Detect which cell encompasses the target text, then output its [X, Y] center coordinate. 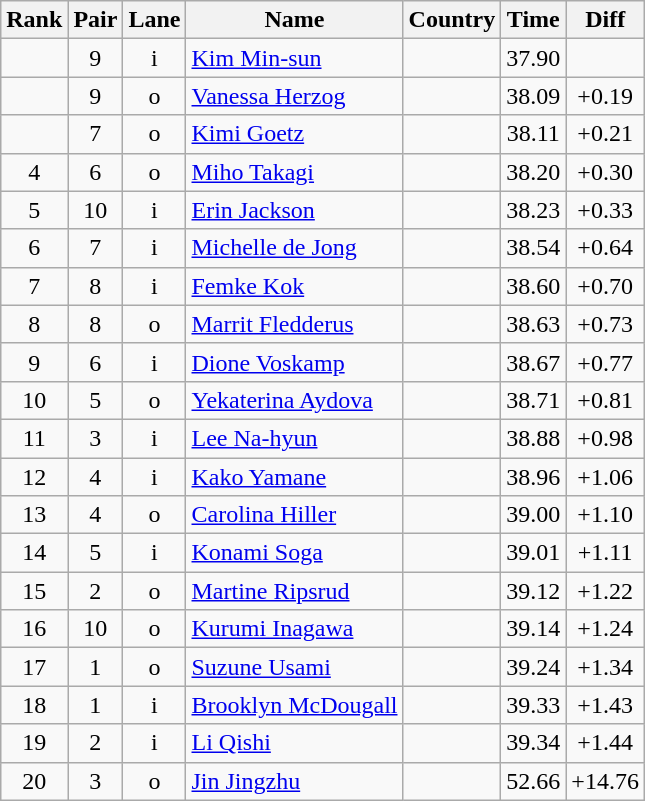
39.33 [534, 705]
+1.11 [606, 553]
12 [34, 477]
Kimi Goetz [294, 134]
Lee Na-hyun [294, 438]
Femke Kok [294, 286]
+0.64 [606, 248]
38.63 [534, 324]
Country [452, 20]
+0.19 [606, 96]
38.60 [534, 286]
38.54 [534, 248]
Pair [96, 20]
+0.98 [606, 438]
19 [34, 743]
Kurumi Inagawa [294, 629]
39.00 [534, 515]
+1.44 [606, 743]
Kako Yamane [294, 477]
38.20 [534, 172]
14 [34, 553]
Dione Voskamp [294, 362]
+14.76 [606, 781]
37.90 [534, 58]
+1.34 [606, 667]
Carolina Hiller [294, 515]
Michelle de Jong [294, 248]
38.71 [534, 400]
39.12 [534, 591]
Name [294, 20]
38.23 [534, 210]
+1.24 [606, 629]
16 [34, 629]
38.96 [534, 477]
+0.81 [606, 400]
Rank [34, 20]
+0.30 [606, 172]
Erin Jackson [294, 210]
+1.06 [606, 477]
11 [34, 438]
39.01 [534, 553]
39.34 [534, 743]
Brooklyn McDougall [294, 705]
52.66 [534, 781]
+1.10 [606, 515]
Kim Min-sun [294, 58]
+0.21 [606, 134]
20 [34, 781]
+1.22 [606, 591]
+1.43 [606, 705]
39.24 [534, 667]
Marrit Fledderus [294, 324]
Diff [606, 20]
38.11 [534, 134]
38.88 [534, 438]
Konami Soga [294, 553]
+0.73 [606, 324]
Vanessa Herzog [294, 96]
18 [34, 705]
Jin Jingzhu [294, 781]
Yekaterina Aydova [294, 400]
+0.77 [606, 362]
+0.70 [606, 286]
38.67 [534, 362]
38.09 [534, 96]
15 [34, 591]
17 [34, 667]
Time [534, 20]
Lane [154, 20]
Suzune Usami [294, 667]
39.14 [534, 629]
Miho Takagi [294, 172]
+0.33 [606, 210]
13 [34, 515]
Li Qishi [294, 743]
Martine Ripsrud [294, 591]
